Return [X, Y] of the center of cell containing provided text 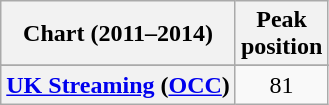
Peakposition [281, 34]
UK Streaming (OCC) [118, 85]
81 [281, 85]
Chart (2011–2014) [118, 34]
